Identify which cell holds the provided text, then report its [x, y] central coordinate. 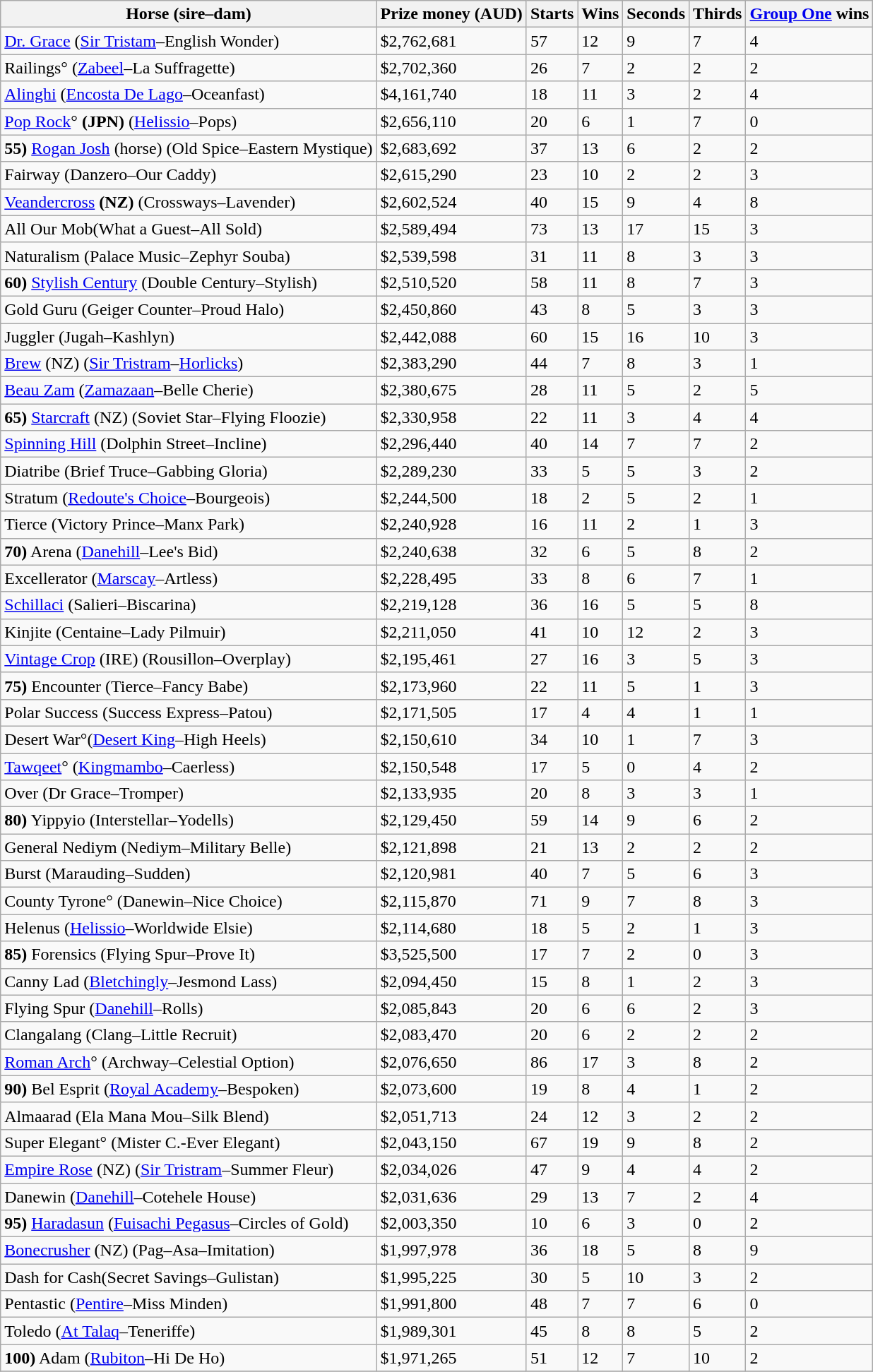
Super Elegant° (Mister C.-Ever Elegant) [189, 1143]
Dr. Grace (Sir Tristam–English Wonder) [189, 41]
Danewin (Danehill–Cotehele House) [189, 1197]
Polar Success (Success Express–Patou) [189, 712]
71 [552, 901]
24 [552, 1116]
23 [552, 175]
90) Bel Esprit (Royal Academy–Bespoken) [189, 1089]
$2,034,026 [451, 1169]
$2,228,495 [451, 578]
$4,161,740 [451, 95]
Empire Rose (NZ) (Sir Tristram–Summer Fleur) [189, 1169]
95) Haradasun (Fuisachi Pegasus–Circles of Gold) [189, 1224]
$2,195,461 [451, 659]
$2,656,110 [451, 121]
$2,031,636 [451, 1197]
$2,383,290 [451, 364]
Stratum (Redoute's Choice–Bourgeois) [189, 498]
$2,173,960 [451, 686]
Seconds [656, 14]
Flying Spur (Danehill–Rolls) [189, 1008]
Roman Arch° (Archway–Celestial Option) [189, 1062]
$1,991,800 [451, 1304]
86 [552, 1062]
Wins [600, 14]
30 [552, 1277]
$1,989,301 [451, 1331]
$2,085,843 [451, 1008]
All Our Mob(What a Guest–All Sold) [189, 229]
Thirds [718, 14]
85) Forensics (Flying Spur–Prove It) [189, 955]
Canny Lad (Bletchingly–Jesmond Lass) [189, 982]
$2,762,681 [451, 41]
$3,525,500 [451, 955]
73 [552, 229]
Pentastic (Pentire–Miss Minden) [189, 1304]
60) Stylish Century (Double Century–Stylish) [189, 282]
34 [552, 739]
Spinning Hill (Dolphin Street–Incline) [189, 444]
47 [552, 1169]
Diatribe (Brief Truce–Gabbing Gloria) [189, 471]
$1,995,225 [451, 1277]
60 [552, 337]
$2,133,935 [451, 794]
41 [552, 632]
$2,240,928 [451, 525]
Horse (sire–dam) [189, 14]
45 [552, 1331]
Kinjite (Centaine–Lady Pilmuir) [189, 632]
$2,244,500 [451, 498]
28 [552, 390]
$2,120,981 [451, 874]
$2,121,898 [451, 847]
$2,051,713 [451, 1116]
$2,296,440 [451, 444]
29 [552, 1197]
58 [552, 282]
$2,289,230 [451, 471]
Schillaci (Salieri–Biscarina) [189, 605]
44 [552, 364]
Fairway (Danzero–Our Caddy) [189, 175]
$2,539,598 [451, 256]
Juggler (Jugah–Kashlyn) [189, 337]
Helenus (Helissio–Worldwide Elsie) [189, 928]
21 [552, 847]
43 [552, 309]
$1,971,265 [451, 1358]
$2,073,600 [451, 1089]
75) Encounter (Tierce–Fancy Babe) [189, 686]
Over (Dr Grace–Tromper) [189, 794]
Brew (NZ) (Sir Tristram–Horlicks) [189, 364]
70) Arena (Danehill–Lee's Bid) [189, 551]
$2,615,290 [451, 175]
$2,211,050 [451, 632]
Tawqeet° (Kingmambo–Caerless) [189, 766]
Veandercross (NZ) (Crossways–Lavender) [189, 202]
$1,997,978 [451, 1251]
Desert War°(Desert King–High Heels) [189, 739]
Pop Rock° (JPN) (Helissio–Pops) [189, 121]
$2,114,680 [451, 928]
55) Rogan Josh (horse) (Old Spice–Eastern Mystique) [189, 148]
$2,150,548 [451, 766]
$2,380,675 [451, 390]
100) Adam (Rubiton–Hi De Ho) [189, 1358]
Beau Zam (Zamazaan–Belle Cherie) [189, 390]
32 [552, 551]
$2,330,958 [451, 417]
51 [552, 1358]
Vintage Crop (IRE) (Rousillon–Overplay) [189, 659]
$2,240,638 [451, 551]
Railings° (Zabeel–La Suffragette) [189, 68]
Starts [552, 14]
27 [552, 659]
$2,219,128 [451, 605]
$2,076,650 [451, 1062]
Clangalang (Clang–Little Recruit) [189, 1035]
$2,450,860 [451, 309]
$2,589,494 [451, 229]
Gold Guru (Geiger Counter–Proud Halo) [189, 309]
Bonecrusher (NZ) (Pag–Asa–Imitation) [189, 1251]
26 [552, 68]
$2,150,610 [451, 739]
Alinghi (Encosta De Lago–Oceanfast) [189, 95]
37 [552, 148]
65) Starcraft (NZ) (Soviet Star–Flying Floozie) [189, 417]
$2,129,450 [451, 821]
Dash for Cash(Secret Savings–Gulistan) [189, 1277]
Almaarad (Ela Mana Mou–Silk Blend) [189, 1116]
Tierce (Victory Prince–Manx Park) [189, 525]
Naturalism (Palace Music–Zephyr Souba) [189, 256]
$2,442,088 [451, 337]
Excellerator (Marscay–Artless) [189, 578]
General Nediym (Nediym–Military Belle) [189, 847]
$2,171,505 [451, 712]
$2,683,692 [451, 148]
$2,115,870 [451, 901]
31 [552, 256]
59 [552, 821]
Burst (Marauding–Sudden) [189, 874]
$2,083,470 [451, 1035]
Prize money (AUD) [451, 14]
80) Yippyio (Interstellar–Yodells) [189, 821]
$2,003,350 [451, 1224]
Group One wins [809, 14]
Toledo (At Talaq–Teneriffe) [189, 1331]
57 [552, 41]
$2,602,524 [451, 202]
County Tyrone° (Danewin–Nice Choice) [189, 901]
$2,702,360 [451, 68]
$2,094,450 [451, 982]
48 [552, 1304]
67 [552, 1143]
$2,510,520 [451, 282]
$2,043,150 [451, 1143]
